Determine the (X, Y) coordinate at the center of the cell enclosing the given text.  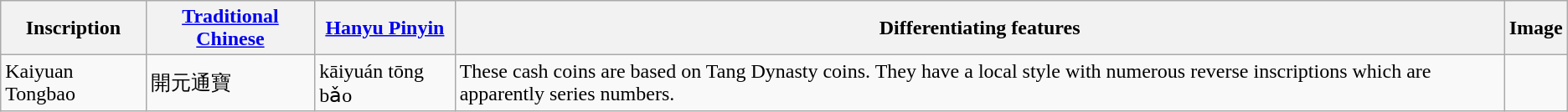
Hanyu Pinyin (385, 28)
Image (1536, 28)
Differentiating features (980, 28)
Inscription (74, 28)
These cash coins are based on Tang Dynasty coins. They have a local style with numerous reverse inscriptions which are apparently series numbers. (980, 84)
開元通寶 (230, 84)
Traditional Chinese (230, 28)
Kaiyuan Tongbao (74, 84)
kāiyuán tōng bǎo (385, 84)
